Find where the given text appears and provide that cell's center as (X, Y) coordinate. 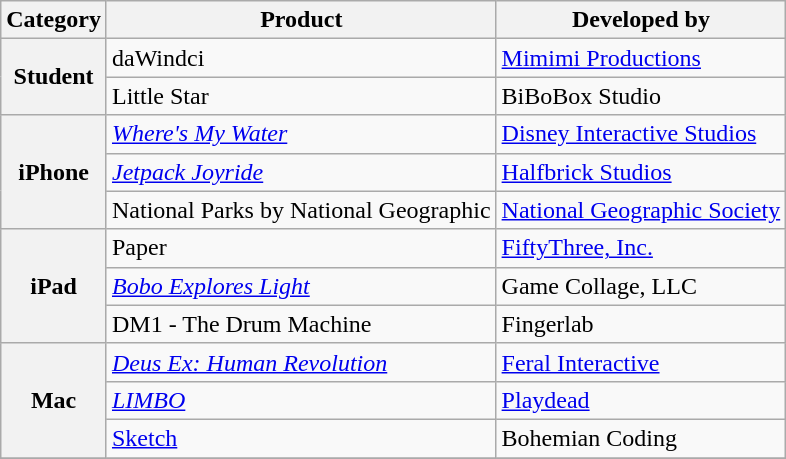
Sketch (301, 438)
iPad (54, 286)
Fingerlab (641, 324)
Jetpack Joyride (301, 172)
Category (54, 20)
Developed by (641, 20)
Little Star (301, 96)
Bobo Explores Light (301, 286)
Student (54, 77)
BiBoBox Studio (641, 96)
Game Collage, LLC (641, 286)
Mac (54, 400)
Paper (301, 248)
Bohemian Coding (641, 438)
Playdead (641, 400)
Where's My Water (301, 134)
Disney Interactive Studios (641, 134)
Product (301, 20)
FiftyThree, Inc. (641, 248)
iPhone (54, 172)
Feral Interactive (641, 362)
National Parks by National Geographic (301, 210)
LIMBO (301, 400)
Halfbrick Studios (641, 172)
Deus Ex: Human Revolution (301, 362)
National Geographic Society (641, 210)
DM1 - The Drum Machine (301, 324)
daWindci (301, 58)
Mimimi Productions (641, 58)
